Return the [x, y] coordinate for the center point of the cell that contains the specified text.  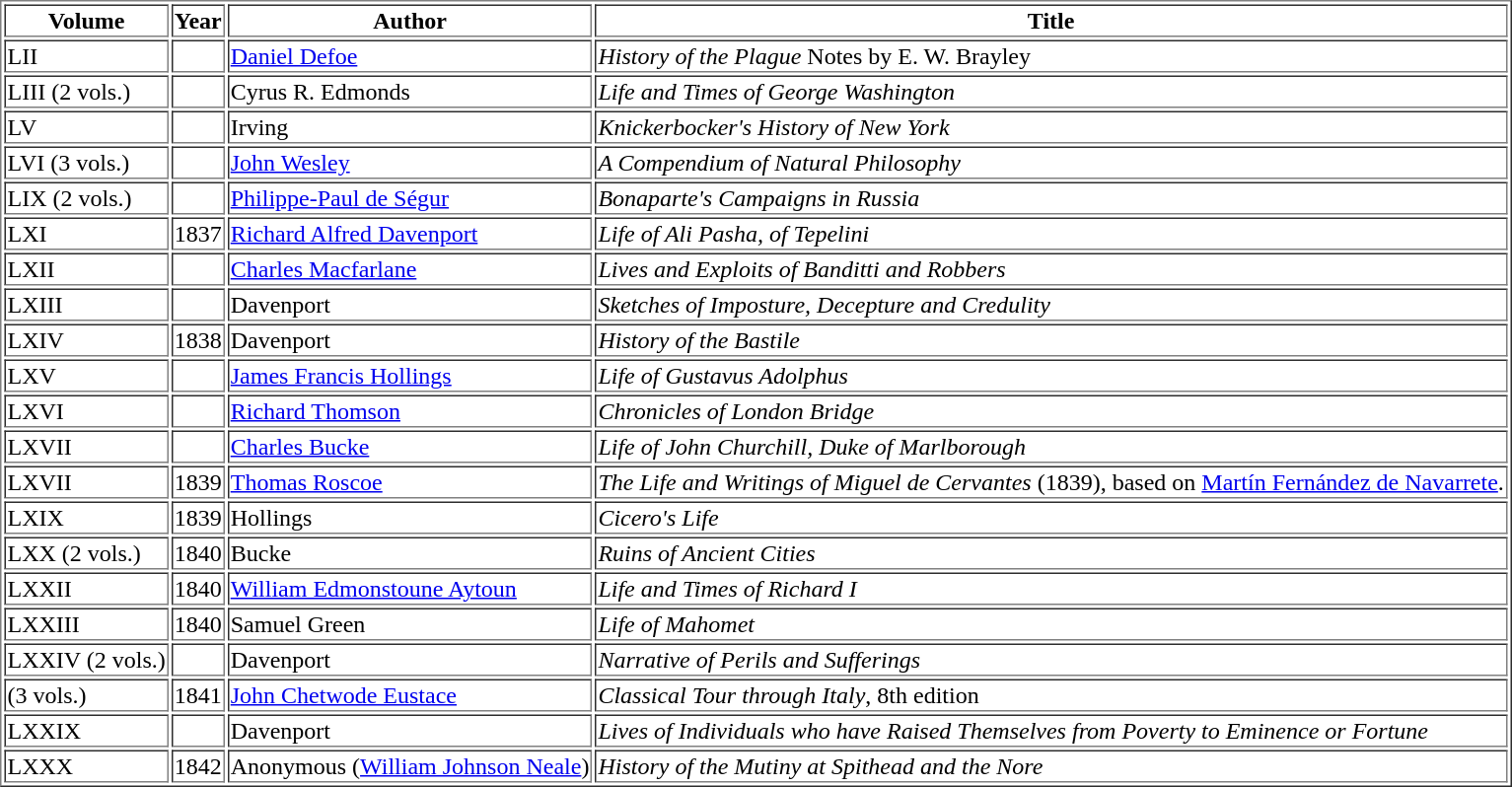
Richard Alfred Davenport [410, 233]
Narrative of Perils and Sufferings [1050, 659]
LXV [86, 375]
Life of Ali Pasha, of Tepelini [1050, 233]
LXVI [86, 410]
Philippe-Paul de Ségur [410, 197]
Volume [86, 20]
LXXII [86, 588]
Lives and Exploits of Banditti and Robbers [1050, 268]
LXIX [86, 517]
Bucke [410, 552]
LXII [86, 268]
Cyrus R. Edmonds [410, 91]
LV [86, 126]
Samuel Green [410, 623]
LXIII [86, 304]
LXX (2 vols.) [86, 552]
1837 [198, 233]
Classical Tour through Italy, 8th edition [1050, 694]
Life and Times of George Washington [1050, 91]
Lives of Individuals who have Raised Themselves from Poverty to Eminence or Fortune [1050, 730]
Sketches of Imposture, Decepture and Credulity [1050, 304]
Life of Gustavus Adolphus [1050, 375]
Anonymous (William Johnson Neale) [410, 765]
Hollings [410, 517]
LXI [86, 233]
James Francis Hollings [410, 375]
LIX (2 vols.) [86, 197]
LIII (2 vols.) [86, 91]
LXXIX [86, 730]
History of the Plague Notes by E. W. Brayley [1050, 55]
Bonaparte's Campaigns in Russia [1050, 197]
Thomas Roscoe [410, 481]
Charles Macfarlane [410, 268]
Life and Times of Richard I [1050, 588]
Charles Bucke [410, 446]
(3 vols.) [86, 694]
LII [86, 55]
Year [198, 20]
John Wesley [410, 162]
1841 [198, 694]
Chronicles of London Bridge [1050, 410]
Richard Thomson [410, 410]
Author [410, 20]
A Compendium of Natural Philosophy [1050, 162]
Title [1050, 20]
1842 [198, 765]
The Life and Writings of Miguel de Cervantes (1839), based on Martín Fernández de Navarrete. [1050, 481]
1838 [198, 339]
LXXIII [86, 623]
Daniel Defoe [410, 55]
History of the Mutiny at Spithead and the Nore [1050, 765]
History of the Bastile [1050, 339]
LXIV [86, 339]
Life of Mahomet [1050, 623]
LXXIV (2 vols.) [86, 659]
Irving [410, 126]
Ruins of Ancient Cities [1050, 552]
Life of John Churchill, Duke of Marlborough [1050, 446]
Cicero's Life [1050, 517]
Knickerbocker's History of New York [1050, 126]
LVI (3 vols.) [86, 162]
John Chetwode Eustace [410, 694]
LXXX [86, 765]
William Edmonstoune Aytoun [410, 588]
